Scan for the cell matching the given text and deliver its [X, Y] coordinate at center. 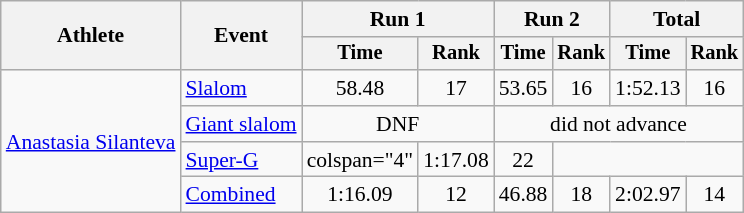
Total [676, 19]
2:02.97 [648, 195]
18 [581, 195]
Athlete [91, 36]
1:16.09 [360, 195]
Anastasia Silanteva [91, 141]
17 [456, 88]
Combined [242, 195]
1:52.13 [648, 88]
Giant slalom [242, 124]
Run 2 [552, 19]
Run 1 [398, 19]
1:17.08 [456, 160]
DNF [398, 124]
14 [715, 195]
Super-G [242, 160]
Slalom [242, 88]
22 [524, 160]
Event [242, 36]
did not advance [618, 124]
58.48 [360, 88]
46.88 [524, 195]
53.65 [524, 88]
colspan="4" [360, 160]
12 [456, 195]
